Pinpoint the cell where the given text exists, returning its (x, y) midpoint coordinate. 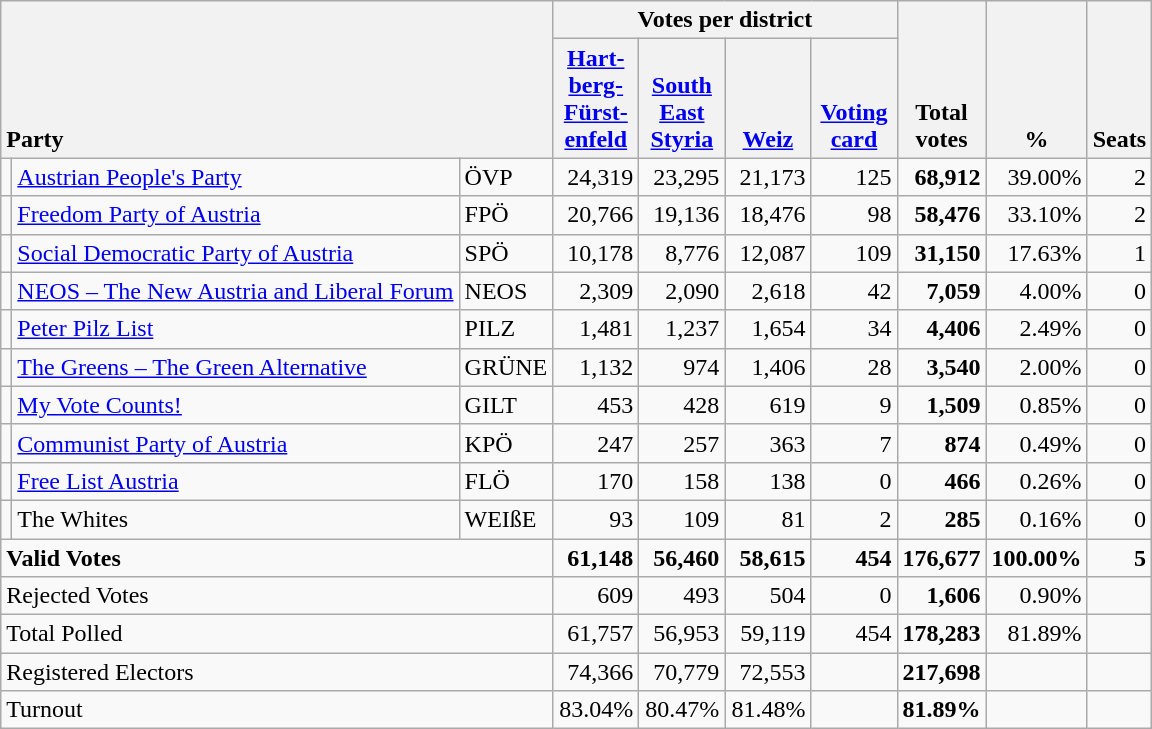
Communist Party of Austria (236, 443)
466 (942, 481)
Votingcard (854, 98)
KPÖ (506, 443)
0.90% (1036, 596)
874 (942, 443)
PILZ (506, 329)
1,606 (942, 596)
NEOS (506, 291)
98 (854, 215)
12,087 (768, 253)
Registered Electors (277, 672)
81 (768, 519)
SouthEastStyria (682, 98)
2.00% (1036, 367)
453 (596, 405)
Seats (1119, 80)
56,460 (682, 557)
2,090 (682, 291)
2.49% (1036, 329)
68,912 (942, 177)
34 (854, 329)
23,295 (682, 177)
NEOS – The New Austria and Liberal Forum (236, 291)
217,698 (942, 672)
619 (768, 405)
0.49% (1036, 443)
Party (277, 80)
Totalvotes (942, 80)
5 (1119, 557)
17.63% (1036, 253)
81.48% (768, 710)
The Whites (236, 519)
Freedom Party of Austria (236, 215)
28 (854, 367)
42 (854, 291)
Rejected Votes (277, 596)
% (1036, 80)
Social Democratic Party of Austria (236, 253)
363 (768, 443)
138 (768, 481)
Votes per district (725, 20)
0.26% (1036, 481)
93 (596, 519)
Austrian People's Party (236, 177)
1,509 (942, 405)
125 (854, 177)
FLÖ (506, 481)
1,132 (596, 367)
428 (682, 405)
19,136 (682, 215)
Free List Austria (236, 481)
170 (596, 481)
257 (682, 443)
1,406 (768, 367)
1 (1119, 253)
1,654 (768, 329)
0.85% (1036, 405)
4.00% (1036, 291)
100.00% (1036, 557)
39.00% (1036, 177)
58,476 (942, 215)
GILT (506, 405)
3,540 (942, 367)
4,406 (942, 329)
61,148 (596, 557)
WEIßE (506, 519)
21,173 (768, 177)
FPÖ (506, 215)
Weiz (768, 98)
7,059 (942, 291)
74,366 (596, 672)
Hart-berg-Fürst-enfeld (596, 98)
1,481 (596, 329)
ÖVP (506, 177)
9 (854, 405)
33.10% (1036, 215)
18,476 (768, 215)
20,766 (596, 215)
609 (596, 596)
247 (596, 443)
SPÖ (506, 253)
7 (854, 443)
Peter Pilz List (236, 329)
The Greens – The Green Alternative (236, 367)
974 (682, 367)
10,178 (596, 253)
Total Polled (277, 634)
80.47% (682, 710)
My Vote Counts! (236, 405)
0.16% (1036, 519)
2,309 (596, 291)
56,953 (682, 634)
72,553 (768, 672)
2,618 (768, 291)
GRÜNE (506, 367)
70,779 (682, 672)
58,615 (768, 557)
8,776 (682, 253)
493 (682, 596)
61,757 (596, 634)
31,150 (942, 253)
176,677 (942, 557)
59,119 (768, 634)
504 (768, 596)
178,283 (942, 634)
158 (682, 481)
1,237 (682, 329)
285 (942, 519)
Valid Votes (277, 557)
24,319 (596, 177)
83.04% (596, 710)
Turnout (277, 710)
